Return (x, y) of the center of cell containing provided text 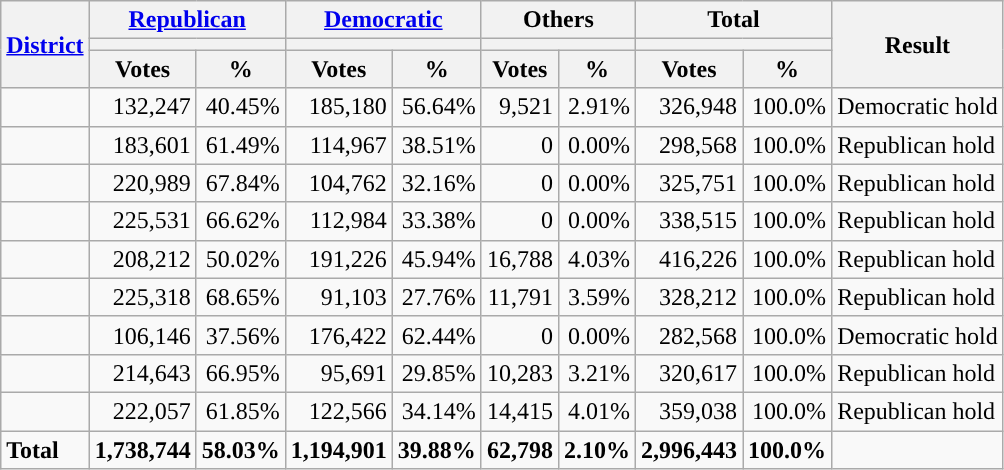
56.64% (436, 107)
67.84% (240, 183)
11,791 (520, 297)
27.76% (436, 297)
1,194,901 (338, 449)
Others (558, 20)
40.45% (240, 107)
16,788 (520, 259)
325,751 (688, 183)
95,691 (338, 373)
132,247 (142, 107)
61.49% (240, 145)
185,180 (338, 107)
2.91% (596, 107)
37.56% (240, 335)
326,948 (688, 107)
61.85% (240, 411)
191,226 (338, 259)
District (45, 44)
34.14% (436, 411)
66.62% (240, 221)
29.85% (436, 373)
416,226 (688, 259)
38.51% (436, 145)
50.02% (240, 259)
214,643 (142, 373)
58.03% (240, 449)
2,996,443 (688, 449)
62.44% (436, 335)
328,212 (688, 297)
106,146 (142, 335)
112,984 (338, 221)
282,568 (688, 335)
91,103 (338, 297)
39.88% (436, 449)
4.01% (596, 411)
45.94% (436, 259)
298,568 (688, 145)
Republican (187, 20)
3.21% (596, 373)
33.38% (436, 221)
225,531 (142, 221)
Result (918, 44)
2.10% (596, 449)
359,038 (688, 411)
222,057 (142, 411)
338,515 (688, 221)
32.16% (436, 183)
176,422 (338, 335)
208,212 (142, 259)
104,762 (338, 183)
1,738,744 (142, 449)
62,798 (520, 449)
114,967 (338, 145)
9,521 (520, 107)
Democratic (383, 20)
183,601 (142, 145)
320,617 (688, 373)
68.65% (240, 297)
10,283 (520, 373)
3.59% (596, 297)
220,989 (142, 183)
122,566 (338, 411)
66.95% (240, 373)
14,415 (520, 411)
225,318 (142, 297)
4.03% (596, 259)
